Find where the given text appears and provide that cell's center as [X, Y] coordinate. 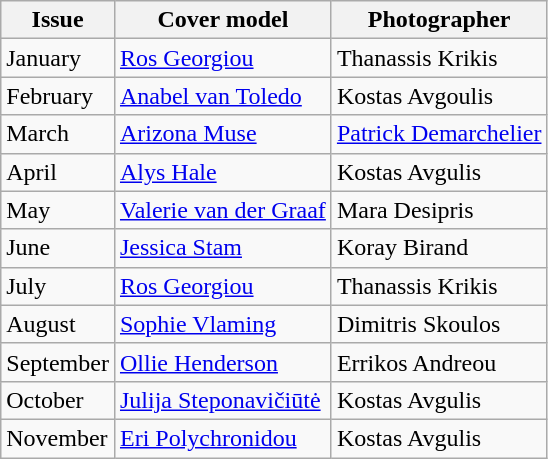
January [58, 58]
Anabel van Toledo [222, 96]
July [58, 286]
May [58, 210]
Sophie Vlaming [222, 324]
Arizona Muse [222, 134]
April [58, 172]
March [58, 134]
Patrick Demarchelier [439, 134]
Photographer [439, 20]
November [58, 438]
September [58, 362]
Koray Birand [439, 248]
October [58, 400]
Errikos Andreou [439, 362]
Eri Polychronidou [222, 438]
Julija Steponavičiūtė [222, 400]
June [58, 248]
August [58, 324]
Kostas Avgoulis [439, 96]
Ollie Henderson [222, 362]
Valerie van der Graaf [222, 210]
Alys Hale [222, 172]
Jessica Stam [222, 248]
Issue [58, 20]
February [58, 96]
Cover model [222, 20]
Mara Desipris [439, 210]
Dimitris Skoulos [439, 324]
